From the cell containing the given text, extract its center point as (x, y) coordinate. 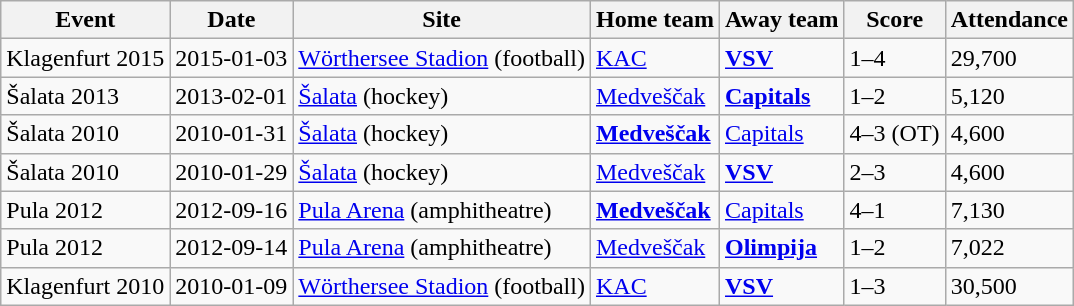
Site (442, 20)
Klagenfurt 2015 (86, 58)
2012-09-14 (232, 248)
Šalata 2013 (86, 96)
Event (86, 20)
2–3 (894, 172)
Klagenfurt 2010 (86, 286)
2012-09-16 (232, 210)
30,500 (1009, 286)
5,120 (1009, 96)
4–3 (OT) (894, 134)
2013-02-01 (232, 96)
Away team (782, 20)
Home team (654, 20)
2010-01-31 (232, 134)
Attendance (1009, 20)
2010-01-29 (232, 172)
Score (894, 20)
1–3 (894, 286)
4–1 (894, 210)
29,700 (1009, 58)
7,022 (1009, 248)
Date (232, 20)
1–4 (894, 58)
2015-01-03 (232, 58)
2010-01-09 (232, 286)
Olimpija (782, 248)
7,130 (1009, 210)
